Pinpoint the cell where the given text exists, returning its [x, y] midpoint coordinate. 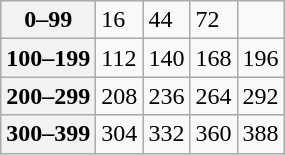
196 [260, 58]
332 [166, 134]
100–199 [48, 58]
360 [214, 134]
388 [260, 134]
300–399 [48, 134]
112 [120, 58]
0–99 [48, 20]
200–299 [48, 96]
208 [120, 96]
264 [214, 96]
304 [120, 134]
168 [214, 58]
292 [260, 96]
44 [166, 20]
236 [166, 96]
16 [120, 20]
72 [214, 20]
140 [166, 58]
